Scan for the cell matching the given text and deliver its (X, Y) coordinate at center. 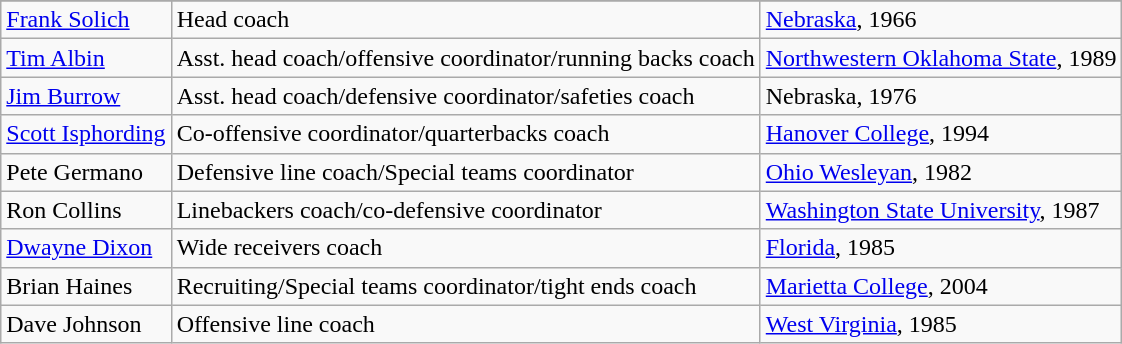
Defensive line coach/Special teams coordinator (466, 172)
Tim Albin (86, 58)
Nebraska, 1976 (941, 96)
Ron Collins (86, 210)
Marietta College, 2004 (941, 286)
Linebackers coach/co-defensive coordinator (466, 210)
Pete Germano (86, 172)
Nebraska, 1966 (941, 20)
Asst. head coach/offensive coordinator/running backs coach (466, 58)
Wide receivers coach (466, 248)
West Virginia, 1985 (941, 324)
Jim Burrow (86, 96)
Head coach (466, 20)
Asst. head coach/defensive coordinator/safeties coach (466, 96)
Northwestern Oklahoma State, 1989 (941, 58)
Washington State University, 1987 (941, 210)
Dwayne Dixon (86, 248)
Scott Isphording (86, 134)
Recruiting/Special teams coordinator/tight ends coach (466, 286)
Ohio Wesleyan, 1982 (941, 172)
Offensive line coach (466, 324)
Hanover College, 1994 (941, 134)
Dave Johnson (86, 324)
Co-offensive coordinator/quarterbacks coach (466, 134)
Frank Solich (86, 20)
Florida, 1985 (941, 248)
Brian Haines (86, 286)
